Return [X, Y] of the center of cell containing provided text 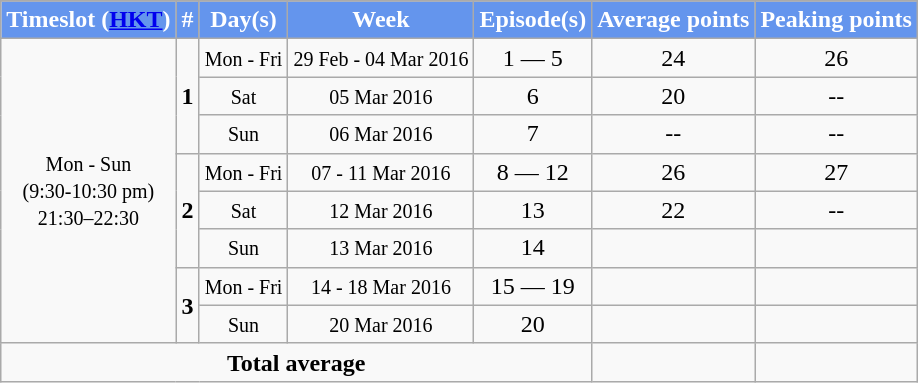
Mon - Sun(9:30-10:30 pm)21:30–22:30 [88, 191]
06 Mar 2016 [381, 134]
24 [674, 58]
Timeslot (HKT) [88, 20]
1 [188, 96]
Day(s) [244, 20]
07 - 11 Mar 2016 [381, 172]
Episode(s) [533, 20]
8 — 12 [533, 172]
29 Feb - 04 Mar 2016 [381, 58]
1 — 5 [533, 58]
3 [188, 305]
12 Mar 2016 [381, 210]
7 [533, 134]
27 [836, 172]
6 [533, 96]
2 [188, 210]
Week [381, 20]
# [188, 20]
13 [533, 210]
22 [674, 210]
14 - 18 Mar 2016 [381, 286]
15 — 19 [533, 286]
05 Mar 2016 [381, 96]
20 Mar 2016 [381, 324]
14 [533, 248]
Average points [674, 20]
13 Mar 2016 [381, 248]
Peaking points [836, 20]
Total average [296, 362]
